Determine the [x, y] coordinate at the center of the cell enclosing the given text.  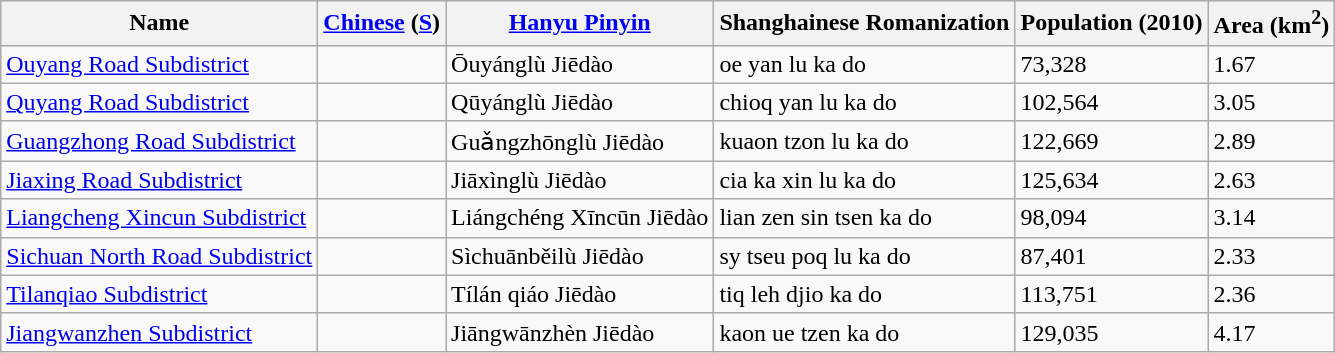
Hanyu Pinyin [580, 24]
Ouyang Road Subdistrict [160, 64]
tiq leh djio ka do [864, 294]
Name [160, 24]
Ōuyánglù Jiēdào [580, 64]
Guangzhong Road Subdistrict [160, 141]
kaon ue tzen ka do [864, 332]
2.63 [1272, 180]
kuaon tzon lu ka do [864, 141]
2.36 [1272, 294]
Liángchéng Xīncūn Jiēdào [580, 218]
3.14 [1272, 218]
2.33 [1272, 256]
cia ka xin lu ka do [864, 180]
Tílán qiáo Jiēdào [580, 294]
3.05 [1272, 102]
chioq yan lu ka do [864, 102]
Guǎngzhōnglù Jiēdào [580, 141]
Quyang Road Subdistrict [160, 102]
Jiāxìnglù Jiēdào [580, 180]
Chinese (S) [382, 24]
129,035 [1112, 332]
Tilanqiao Subdistrict [160, 294]
98,094 [1112, 218]
lian zen sin tsen ka do [864, 218]
oe yan lu ka do [864, 64]
1.67 [1272, 64]
Population (2010) [1112, 24]
Jiangwanzhen Subdistrict [160, 332]
Jiāngwānzhèn Jiēdào [580, 332]
Sichuan North Road Subdistrict [160, 256]
2.89 [1272, 141]
87,401 [1112, 256]
Shanghainese Romanization [864, 24]
113,751 [1112, 294]
73,328 [1112, 64]
Sìchuānběilù Jiēdào [580, 256]
Qūyánglù Jiēdào [580, 102]
122,669 [1112, 141]
Liangcheng Xincun Subdistrict [160, 218]
102,564 [1112, 102]
Jiaxing Road Subdistrict [160, 180]
Area (km2) [1272, 24]
125,634 [1112, 180]
sy tseu poq lu ka do [864, 256]
4.17 [1272, 332]
